For the text-containing cell, return its midpoint in (x, y) coordinate format. 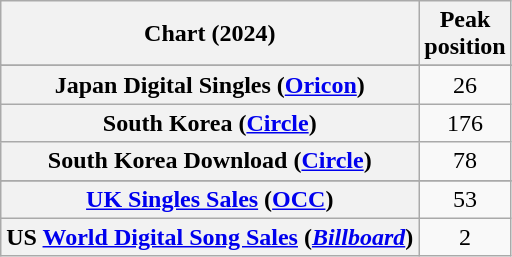
78 (465, 161)
South Korea (Circle) (210, 123)
26 (465, 85)
2 (465, 237)
Chart (2024) (210, 34)
US World Digital Song Sales (Billboard) (210, 237)
53 (465, 199)
Peakposition (465, 34)
Japan Digital Singles (Oricon) (210, 85)
176 (465, 123)
UK Singles Sales (OCC) (210, 199)
South Korea Download (Circle) (210, 161)
